Locate the cell with the specified text and output its (x, y) center coordinate. 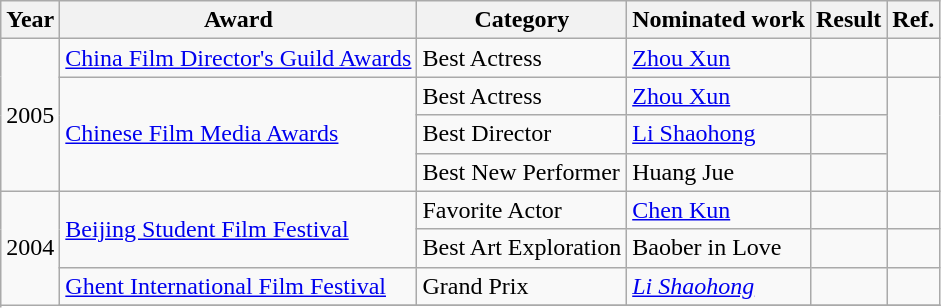
China Film Director's Guild Awards (238, 58)
Result (848, 20)
Best Director (522, 134)
Huang Jue (719, 172)
Ghent International Film Festival (238, 286)
Grand Prix (522, 286)
Best New Performer (522, 172)
Nominated work (719, 20)
Beijing Student Film Festival (238, 229)
Category (522, 20)
Favorite Actor (522, 210)
2004 (30, 248)
Best Art Exploration (522, 248)
Ref. (914, 20)
Chen Kun (719, 210)
Chinese Film Media Awards (238, 134)
2005 (30, 115)
Baober in Love (719, 248)
Award (238, 20)
Year (30, 20)
